Detect which cell encompasses the target text, then output its (X, Y) center coordinate. 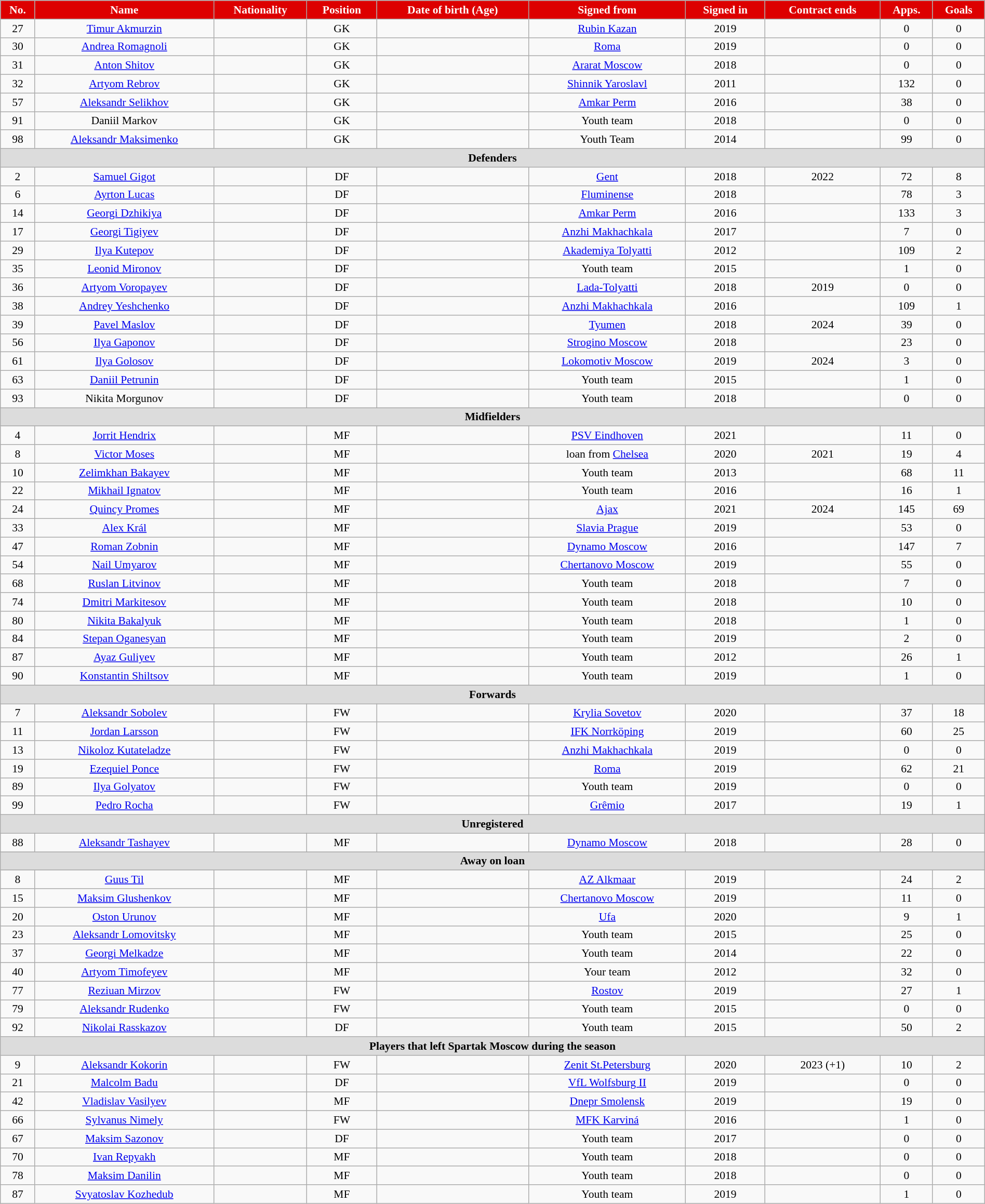
Daniil Markov (124, 121)
Svyatoslav Kozhedub (124, 1194)
98 (18, 140)
Away on loan (492, 861)
Reziuan Mirzov (124, 991)
Aleksandr Tashayev (124, 842)
69 (959, 510)
Signed in (725, 10)
50 (907, 1028)
2023 (+1) (822, 1065)
Lokomotiv Moscow (607, 362)
145 (907, 510)
66 (18, 1120)
Victor Moses (124, 454)
62 (907, 769)
Players that left Spartak Moscow during the season (492, 1046)
Lada-Tolyatti (607, 288)
42 (18, 1102)
Quincy Promes (124, 510)
Shinnik Yaroslavl (607, 84)
Jordan Larsson (124, 732)
6 (18, 195)
Pedro Rocha (124, 806)
Aleksandr Maksimenko (124, 140)
61 (18, 362)
Maksim Glushenkov (124, 898)
13 (18, 750)
Guus Til (124, 880)
Ayrton Lucas (124, 195)
Stepan Oganesyan (124, 639)
Defenders (492, 158)
loan from Chelsea (607, 454)
80 (18, 621)
30 (18, 47)
Ilya Golyatov (124, 787)
67 (18, 1139)
31 (18, 65)
Rostov (607, 991)
Midfielders (492, 417)
Sylvanus Nimely (124, 1120)
72 (907, 177)
74 (18, 602)
Ufa (607, 917)
Ayaz Guliyev (124, 658)
Ilya Golosov (124, 362)
147 (907, 546)
57 (18, 102)
36 (18, 288)
Ilya Gaponov (124, 343)
91 (18, 121)
Zenit St.Petersburg (607, 1065)
Signed from (607, 10)
Nikolai Rasskazov (124, 1028)
Nikita Morgunov (124, 398)
Akademiya Tolyatti (607, 250)
Maksim Sazonov (124, 1139)
Roman Zobnin (124, 546)
Apps. (907, 10)
35 (18, 269)
56 (18, 343)
Gent (607, 177)
Nikita Bakalyuk (124, 621)
Date of birth (Age) (453, 10)
Aleksandr Kokorin (124, 1065)
Mikhail Ignatov (124, 491)
79 (18, 1009)
Slavia Prague (607, 528)
Anton Shitov (124, 65)
26 (907, 658)
MFK Karviná (607, 1120)
84 (18, 639)
Zelimkhan Bakayev (124, 473)
53 (907, 528)
40 (18, 972)
47 (18, 546)
Samuel Gigot (124, 177)
Oston Urunov (124, 917)
No. (18, 10)
89 (18, 787)
Aleksandr Lomovitsky (124, 935)
33 (18, 528)
132 (907, 84)
14 (18, 213)
Leonid Mironov (124, 269)
93 (18, 398)
AZ Alkmaar (607, 880)
88 (18, 842)
54 (18, 565)
Contract ends (822, 10)
Ararat Moscow (607, 65)
77 (18, 991)
Nikoloz Kutateladze (124, 750)
Daniil Petrunin (124, 380)
Aleksandr Rudenko (124, 1009)
Tyumen (607, 325)
Georgi Tigiyev (124, 232)
17 (18, 232)
Maksim Danilin (124, 1176)
Artyom Rebrov (124, 84)
Unregistered (492, 824)
20 (18, 917)
Malcolm Badu (124, 1083)
Jorrit Hendrix (124, 436)
Fluminense (607, 195)
Pavel Maslov (124, 325)
70 (18, 1157)
2013 (725, 473)
Ezequiel Ponce (124, 769)
Andrey Yeshchenko (124, 306)
63 (18, 380)
16 (907, 491)
Artyom Voropayev (124, 288)
Nationality (260, 10)
Dmitri Markitesov (124, 602)
Name (124, 10)
Alex Král (124, 528)
29 (18, 250)
Strogino Moscow (607, 343)
60 (907, 732)
Dnepr Smolensk (607, 1102)
Position (342, 10)
Aleksandr Selikhov (124, 102)
Timur Akmurzin (124, 29)
92 (18, 1028)
Aleksandr Sobolev (124, 713)
Ajax (607, 510)
Krylia Sovetov (607, 713)
18 (959, 713)
Forwards (492, 694)
133 (907, 213)
Youth Team (607, 140)
VfL Wolfsburg II (607, 1083)
Grêmio (607, 806)
55 (907, 565)
IFK Norrköping (607, 732)
2011 (725, 84)
Konstantin Shiltsov (124, 676)
Vladislav Vasilyev (124, 1102)
90 (18, 676)
Ilya Kutepov (124, 250)
Your team (607, 972)
2022 (822, 177)
Nail Umyarov (124, 565)
Artyom Timofeyev (124, 972)
Rubin Kazan (607, 29)
Georgi Dzhikiya (124, 213)
Andrea Romagnoli (124, 47)
PSV Eindhoven (607, 436)
Ruslan Litvinov (124, 584)
28 (907, 842)
Goals (959, 10)
Ivan Repyakh (124, 1157)
15 (18, 898)
Georgi Melkadze (124, 954)
